Locate the cell with the specified text and output its [x, y] center coordinate. 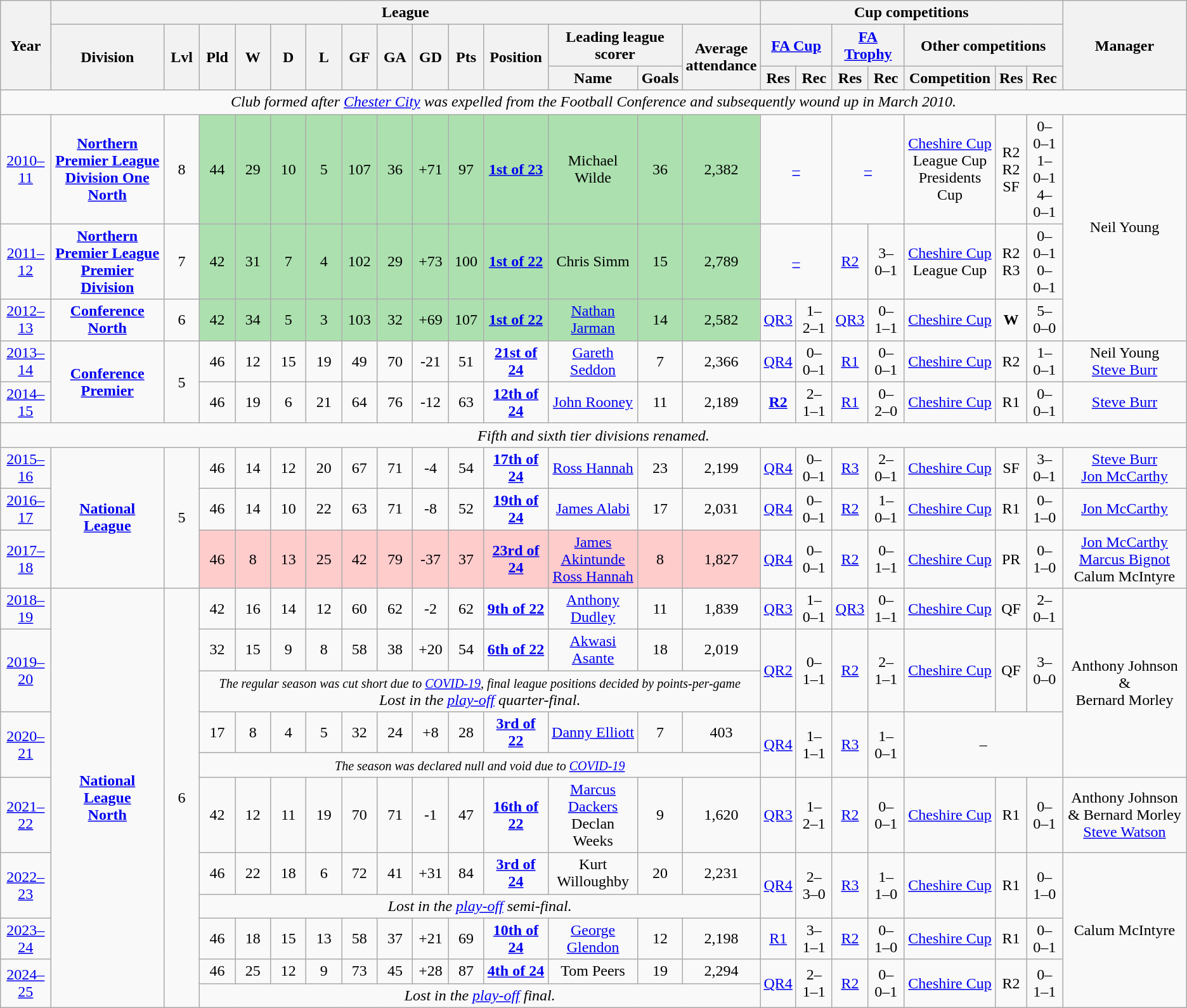
Cup competitions [912, 13]
+8 [431, 733]
72 [360, 874]
PR [1011, 559]
31 [253, 261]
41 [395, 874]
FA Cup [796, 46]
+21 [431, 938]
2016–17 [25, 508]
Pts [466, 57]
Michael Wilde [593, 169]
Cheshire CupLeague CupPresidents Cup [950, 169]
Division [108, 57]
2,789 [722, 261]
-8 [431, 508]
League [406, 13]
2,198 [722, 938]
-21 [431, 361]
6th of 22 [516, 650]
D [289, 57]
2022–23 [25, 885]
2020–21 [25, 744]
23rd of 24 [516, 559]
2,231 [722, 874]
SF [1011, 468]
Jon McCarthyMarcus BignotCalum McIntyre [1125, 559]
16 [253, 609]
2,582 [722, 320]
Jon McCarthy [1125, 508]
0–0–11–0–14–0–1 [1045, 169]
3rd of 24 [516, 874]
The season was declared null and void due to COVID-19 [480, 765]
17th of 24 [516, 468]
2013–14 [25, 361]
Goals [660, 78]
2019–20 [25, 671]
34 [253, 320]
102 [360, 261]
John Rooney [593, 402]
The regular season was cut short due to COVID-19, final league positions decided by points-per-gameLost in the play-off quarter-final. [480, 691]
Chris Simm [593, 261]
84 [466, 874]
Position [516, 57]
FA Trophy [867, 46]
19th of 24 [516, 508]
2015–16 [25, 468]
Steve Burr [1125, 402]
10th of 24 [516, 938]
R2R3 [1011, 261]
Anthony Dudley [593, 609]
+69 [431, 320]
+31 [431, 874]
100 [466, 261]
Year [25, 46]
21 [324, 402]
GD [431, 57]
51 [466, 361]
0–0–10–0–1 [1045, 261]
Tom Peers [593, 971]
45 [395, 971]
2014–15 [25, 402]
3rd of 22 [516, 733]
67 [360, 468]
2,189 [722, 402]
NationalLeague [108, 517]
-12 [431, 402]
Northern Premier LeaguePremier Division [108, 261]
97 [466, 169]
3–0–0 [1045, 671]
Northern Premier LeagueDivision One North [108, 169]
Name [593, 78]
Lost in the play-off final. [480, 995]
1–1–0 [886, 885]
Lost in the play-off semi-final. [480, 906]
2,019 [722, 650]
Neil YoungSteve Burr [1125, 361]
Anthony Johnson&Bernard Morley [1125, 683]
Nathan Jarman [593, 320]
1–1–1 [814, 744]
Lvl [181, 57]
QR2 [778, 671]
2010–11 [25, 169]
+73 [431, 261]
23 [660, 468]
3 [324, 320]
Conference Premier [108, 382]
2,366 [722, 361]
-4 [431, 468]
79 [395, 559]
Kurt Willoughby [593, 874]
Leading league scorer [615, 46]
Anthony Johnson & Bernard MorleySteve Watson [1125, 815]
Steve BurrJon McCarthy [1125, 468]
1,620 [722, 815]
2,382 [722, 169]
Other competitions [983, 46]
James Alabi [593, 508]
2,294 [722, 971]
2,199 [722, 468]
2011–12 [25, 261]
2017–18 [25, 559]
1,839 [722, 609]
2012–13 [25, 320]
73 [360, 971]
12th of 24 [516, 402]
1,827 [722, 559]
38 [395, 650]
Manager [1125, 46]
2023–24 [25, 938]
4th of 24 [516, 971]
Pld [217, 57]
George Glendon [593, 938]
+71 [431, 169]
87 [466, 971]
2–3–0 [814, 885]
-2 [431, 609]
Fifth and sixth tier divisions renamed. [593, 435]
60 [360, 609]
GF [360, 57]
44 [217, 169]
49 [360, 361]
103 [360, 320]
James AkintundeRoss Hannah [593, 559]
GA [395, 57]
+20 [431, 650]
21st of 24 [516, 361]
Cheshire CupLeague Cup [950, 261]
1st of 23 [516, 169]
Ross Hannah [593, 468]
2021–22 [25, 815]
L [324, 57]
Akwasi Asante [593, 650]
Danny Elliott [593, 733]
Neil Young [1125, 227]
52 [466, 508]
-1 [431, 815]
24 [395, 733]
0–2–0 [886, 402]
5–0–0 [1045, 320]
+28 [431, 971]
16th of 22 [516, 815]
Gareth Seddon [593, 361]
2018–19 [25, 609]
2024–25 [25, 983]
Marcus DackersDeclan Weeks [593, 815]
Calum McIntyre [1125, 930]
3–1–1 [814, 938]
28 [466, 733]
403 [722, 733]
69 [466, 938]
R2R2SF [1011, 169]
Club formed after Chester City was expelled from the Football Conference and subsequently wound up in March 2010. [593, 102]
76 [395, 402]
2,031 [722, 508]
-37 [431, 559]
Competition [950, 78]
NationalLeagueNorth [108, 798]
Conference North [108, 320]
47 [466, 815]
9th of 22 [516, 609]
Averageattendance [722, 57]
64 [360, 402]
